Search for the cell housing the specified text and yield its [x, y] center coordinate. 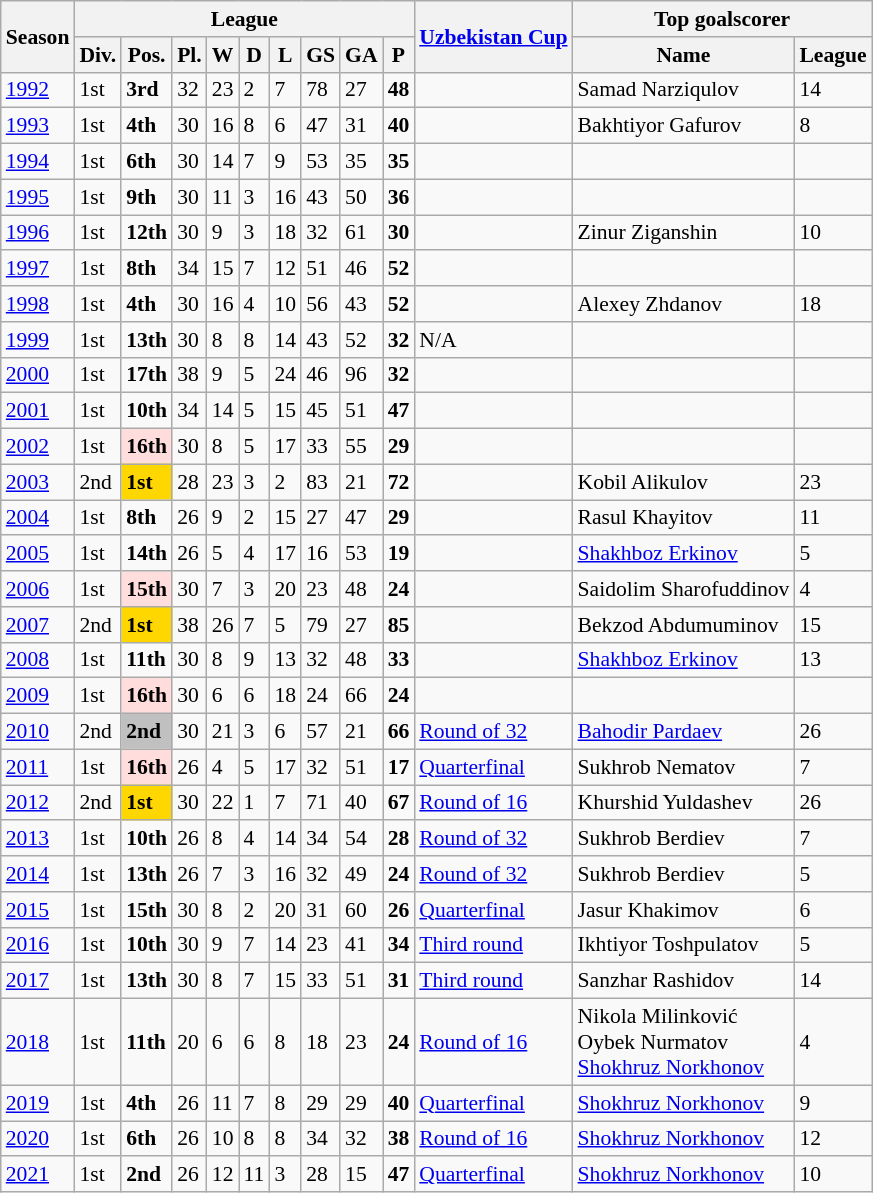
41 [362, 945]
Uzbekistan Cup [493, 36]
1993 [38, 126]
1 [254, 803]
2009 [38, 696]
55 [362, 447]
19 [399, 554]
2011 [38, 767]
Alexey Zhdanov [684, 304]
1997 [38, 269]
1996 [38, 233]
56 [320, 304]
Pl. [190, 55]
L [285, 55]
50 [362, 197]
Zinur Ziganshin [684, 233]
1999 [38, 340]
Nikola Milinković Oybek Nurmatov Shokhruz Norkhonov [684, 1042]
61 [362, 233]
2003 [38, 482]
2004 [38, 518]
Khurshid Yuldashev [684, 803]
2002 [38, 447]
2019 [38, 1103]
96 [362, 375]
2016 [38, 945]
57 [320, 732]
Name [684, 55]
2017 [38, 981]
1994 [38, 162]
72 [399, 482]
49 [362, 874]
Ikhtiyor Toshpulatov [684, 945]
36 [399, 197]
Top goalscorer [722, 19]
60 [362, 910]
3rd [146, 90]
54 [362, 839]
2013 [38, 839]
2018 [38, 1042]
85 [399, 625]
Bakhtiyor Gafurov [684, 126]
45 [320, 411]
2010 [38, 732]
2006 [38, 589]
2000 [38, 375]
2008 [38, 660]
2014 [38, 874]
Samad Narziqulov [684, 90]
2012 [38, 803]
D [254, 55]
12th [146, 233]
17th [146, 375]
Pos. [146, 55]
2005 [38, 554]
N/A [493, 340]
67 [399, 803]
71 [320, 803]
Div. [98, 55]
79 [320, 625]
Jasur Khakimov [684, 910]
Sanzhar Rashidov [684, 981]
2001 [38, 411]
Rasul Khayitov [684, 518]
GA [362, 55]
2015 [38, 910]
9th [146, 197]
Kobil Alikulov [684, 482]
1998 [38, 304]
2021 [38, 1175]
83 [320, 482]
Season [38, 36]
1995 [38, 197]
Bahodir Pardaev [684, 732]
Saidolim Sharofuddinov [684, 589]
GS [320, 55]
2020 [38, 1139]
22 [223, 803]
Bekzod Abdumuminov [684, 625]
Sukhrob Nematov [684, 767]
2007 [38, 625]
78 [320, 90]
P [399, 55]
W [223, 55]
1992 [38, 90]
14th [146, 554]
